Provide the [X, Y] coordinate of the cell's center where the given text is located.  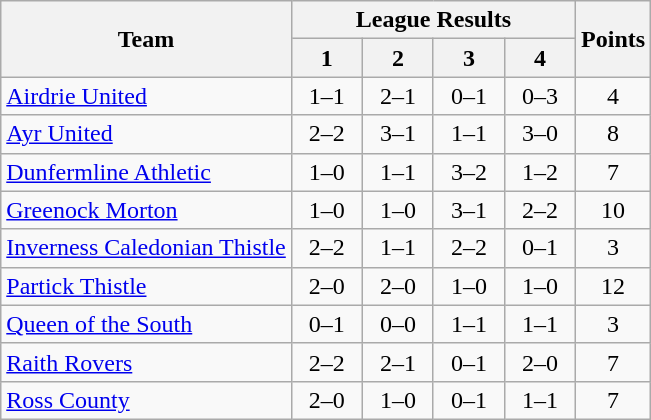
Queen of the South [146, 324]
12 [614, 286]
8 [614, 134]
Ayr United [146, 134]
Partick Thistle [146, 286]
Points [614, 39]
1–2 [540, 172]
Airdrie United [146, 96]
3–2 [468, 172]
0–3 [540, 96]
10 [614, 210]
2 [398, 58]
3–0 [540, 134]
Greenock Morton [146, 210]
Ross County [146, 400]
0–0 [398, 324]
Inverness Caledonian Thistle [146, 248]
Dunfermline Athletic [146, 172]
Raith Rovers [146, 362]
1 [326, 58]
Team [146, 39]
League Results [433, 20]
